Locate the cell with the specified text and output its (X, Y) center coordinate. 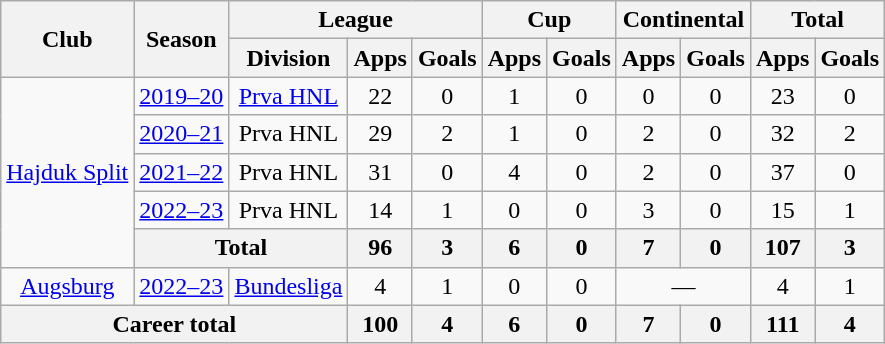
Season (182, 39)
96 (380, 248)
— (683, 286)
Career total (174, 324)
Bundesliga (288, 286)
107 (782, 248)
2021–22 (182, 172)
22 (380, 96)
League (356, 20)
Hajduk Split (68, 172)
31 (380, 172)
Club (68, 39)
111 (782, 324)
15 (782, 210)
Division (288, 58)
29 (380, 134)
Augsburg (68, 286)
Continental (683, 20)
32 (782, 134)
2020–21 (182, 134)
100 (380, 324)
23 (782, 96)
14 (380, 210)
37 (782, 172)
2019–20 (182, 96)
Cup (549, 20)
